Identify which cell holds the provided text, then report its [x, y] central coordinate. 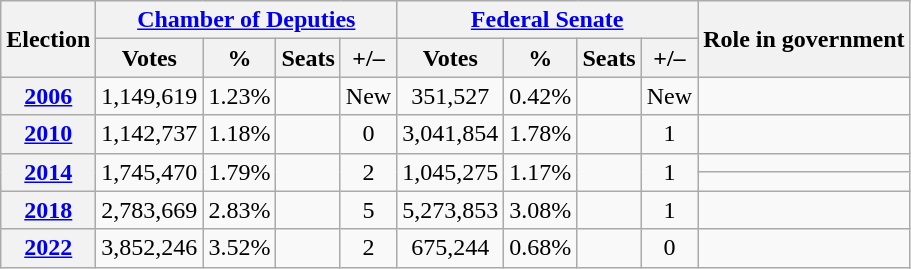
3.08% [540, 210]
1.18% [240, 134]
Role in government [804, 39]
0.42% [540, 96]
1,149,619 [150, 96]
1.78% [540, 134]
351,527 [450, 96]
1,142,737 [150, 134]
Federal Senate [548, 20]
3,852,246 [150, 248]
Election [48, 39]
2,783,669 [150, 210]
1.17% [540, 172]
1,745,470 [150, 172]
3.52% [240, 248]
675,244 [450, 248]
5,273,853 [450, 210]
Chamber of Deputies [246, 20]
2018 [48, 210]
2006 [48, 96]
1,045,275 [450, 172]
1.79% [240, 172]
1.23% [240, 96]
2.83% [240, 210]
2010 [48, 134]
0.68% [540, 248]
2022 [48, 248]
5 [368, 210]
3,041,854 [450, 134]
2014 [48, 172]
